Capture the cell that displays the provided text and extract its (X, Y) central coordinate. 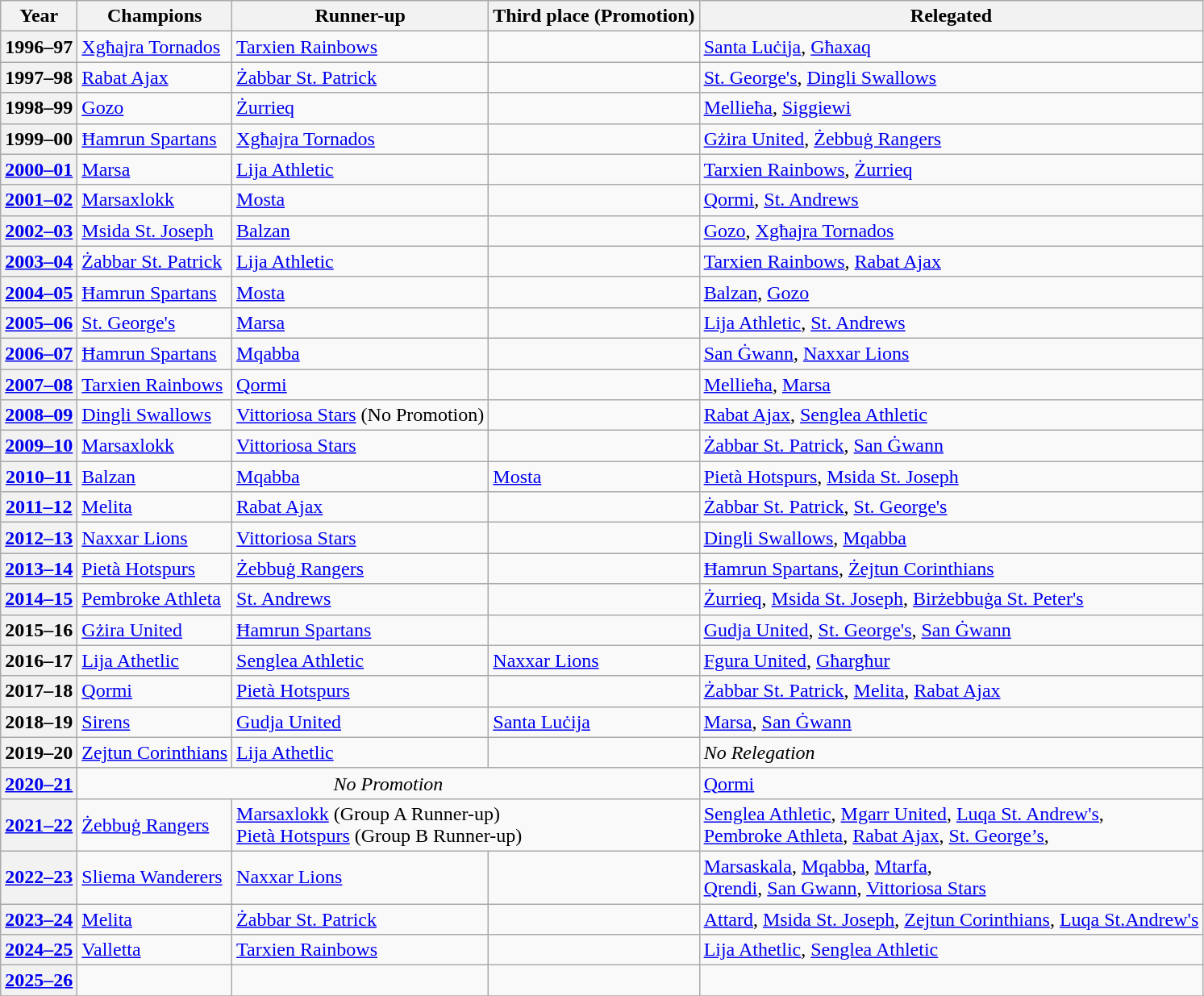
2015–16 (39, 630)
2020–21 (39, 783)
Qormi, St. Andrews (952, 200)
2001–02 (39, 200)
Relegated (952, 16)
Zejtun Corinthians (155, 752)
Champions (155, 16)
Mellieħa, Siggiewi (952, 108)
Marsaxlokk (Group A Runner-up)Pietà Hotspurs (Group B Runner-up) (466, 824)
2017–18 (39, 691)
2024–25 (39, 950)
1997–98 (39, 77)
Dingli Swallows (155, 415)
Valletta (155, 950)
2008–09 (39, 415)
Senglea Athletic, Mgarr United, Luqa St. Andrew's,Pembroke Athleta, Rabat Ajax, St. George’s, (952, 824)
Rabat Ajax, Senglea Athletic (952, 415)
No Promotion (389, 783)
Tarxien Rainbows, Rabat Ajax (952, 261)
Vittoriosa Stars (No Promotion) (360, 415)
2023–24 (39, 919)
2010–11 (39, 477)
Lija Athetlic, Senglea Athletic (952, 950)
Żurrieq (360, 108)
2016–17 (39, 661)
2012–13 (39, 538)
2025–26 (39, 981)
Attard, Msida St. Joseph, Zejtun Corinthians, Luqa St.Andrew's (952, 919)
2000–01 (39, 169)
Żurrieq, Msida St. Joseph, Birżebbuġa St. Peter's (952, 599)
1996–97 (39, 47)
Tarxien Rainbows, Żurrieq (952, 169)
San Ġwann, Naxxar Lions (952, 353)
Runner-up (360, 16)
Santa Luċija, Għaxaq (952, 47)
Sliema Wanderers (155, 877)
Dingli Swallows, Mqabba (952, 538)
Marsa, San Ġwann (952, 722)
Msida St. Joseph (155, 231)
Gozo, Xgħajra Tornados (952, 231)
1998–99 (39, 108)
Żabbar St. Patrick, St. George's (952, 507)
1999–00 (39, 139)
Year (39, 16)
2002–03 (39, 231)
Marsaskala, Mqabba, Mtarfa,Qrendi, San Gwann, Vittoriosa Stars (952, 877)
St. George's (155, 323)
Pietà Hotspurs, Msida St. Joseph (952, 477)
2009–10 (39, 446)
2005–06 (39, 323)
St. George's, Dingli Swallows (952, 77)
2013–14 (39, 569)
Lija Athletic, St. Andrews (952, 323)
Third place (Promotion) (594, 16)
2011–12 (39, 507)
Gżira United (155, 630)
2003–04 (39, 261)
Żabbar St. Patrick, Melita, Rabat Ajax (952, 691)
2022–23 (39, 877)
Gżira United, Żebbuġ Rangers (952, 139)
2014–15 (39, 599)
2004–05 (39, 292)
Balzan, Gozo (952, 292)
2006–07 (39, 353)
No Relegation (952, 752)
Ħamrun Spartans, Żejtun Corinthians (952, 569)
Santa Luċija (594, 722)
Sirens (155, 722)
2007–08 (39, 385)
Mellieħa, Marsa (952, 385)
Pembroke Athleta (155, 599)
2019–20 (39, 752)
Żabbar St. Patrick, San Ġwann (952, 446)
2018–19 (39, 722)
Gudja United, St. George's, San Ġwann (952, 630)
Gozo (155, 108)
Gudja United (360, 722)
St. Andrews (360, 599)
2021–22 (39, 824)
Fgura United, Għargħur (952, 661)
Senglea Athletic (360, 661)
